For the text-containing cell, return its midpoint in (X, Y) coordinate format. 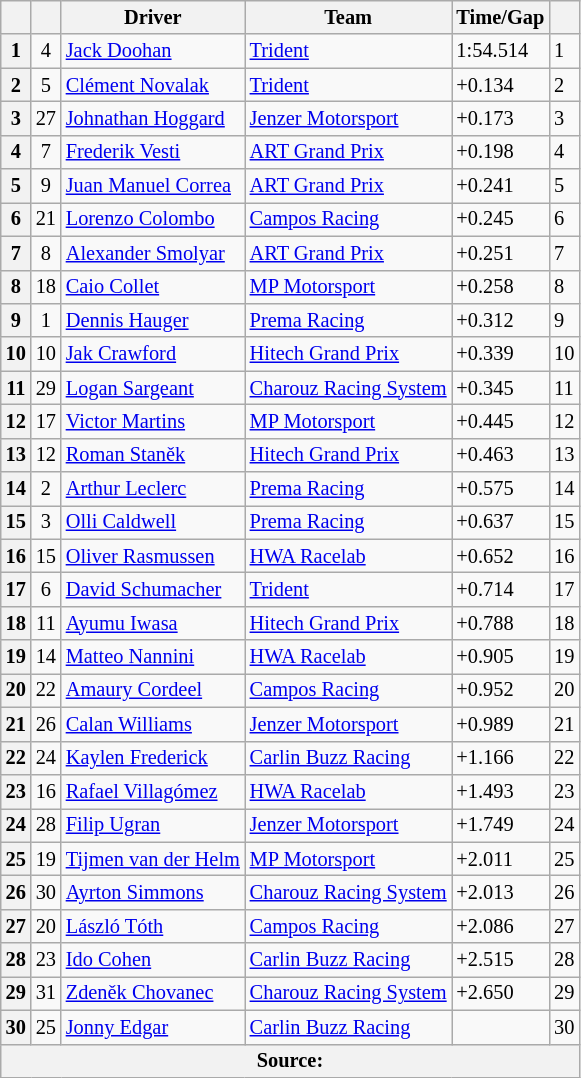
+0.788 (501, 623)
Source: (290, 1061)
Arthur Leclerc (153, 489)
1:54.514 (501, 51)
Team (348, 17)
Clément Novalak (153, 85)
+0.637 (501, 522)
Jak Crawford (153, 354)
+0.989 (501, 724)
+2.013 (501, 892)
David Schumacher (153, 589)
+0.134 (501, 85)
+0.245 (501, 219)
Amaury Cordeel (153, 690)
+0.905 (501, 657)
Jack Doohan (153, 51)
+2.515 (501, 960)
Driver (153, 17)
+0.198 (501, 152)
Alexander Smolyar (153, 253)
Matteo Nannini (153, 657)
+0.575 (501, 489)
Ayumu Iwasa (153, 623)
Dennis Hauger (153, 320)
+0.339 (501, 354)
László Tóth (153, 926)
Frederik Vesti (153, 152)
Roman Staněk (153, 455)
+1.166 (501, 758)
Rafael Villagómez (153, 791)
+0.652 (501, 556)
Jonny Edgar (153, 1027)
Johnathan Hoggard (153, 118)
Filip Ugran (153, 825)
+2.650 (501, 993)
Logan Sargeant (153, 388)
+2.011 (501, 859)
+0.251 (501, 253)
+0.714 (501, 589)
Oliver Rasmussen (153, 556)
+1.493 (501, 791)
Zdeněk Chovanec (153, 993)
Caio Collet (153, 287)
Calan Williams (153, 724)
Ayrton Simmons (153, 892)
Time/Gap (501, 17)
Kaylen Frederick (153, 758)
Victor Martins (153, 421)
+0.463 (501, 455)
Tijmen van der Helm (153, 859)
+0.952 (501, 690)
31 (46, 993)
+0.241 (501, 186)
+1.749 (501, 825)
Juan Manuel Correa (153, 186)
+0.312 (501, 320)
+0.258 (501, 287)
Lorenzo Colombo (153, 219)
Ido Cohen (153, 960)
+0.173 (501, 118)
Olli Caldwell (153, 522)
+0.345 (501, 388)
+0.445 (501, 421)
+2.086 (501, 926)
